Return (X, Y) of the center of cell containing provided text 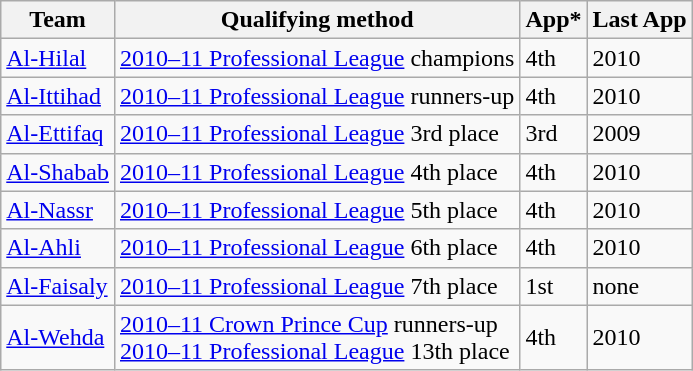
Al-Hilal (58, 58)
Al-Ittihad (58, 96)
2010–11 Professional League runners-up (316, 96)
2009 (640, 134)
1st (554, 286)
Al-Ahli (58, 248)
2010–11 Professional League 6th place (316, 248)
2010–11 Crown Prince Cup runners-up2010–11 Professional League 13th place (316, 338)
Al-Nassr (58, 210)
Qualifying method (316, 20)
2010–11 Professional League 3rd place (316, 134)
Al-Wehda (58, 338)
2010–11 Professional League 4th place (316, 172)
Al-Shabab (58, 172)
2010–11 Professional League champions (316, 58)
Team (58, 20)
3rd (554, 134)
Al-Faisaly (58, 286)
App* (554, 20)
Al-Ettifaq (58, 134)
Last App (640, 20)
none (640, 286)
2010–11 Professional League 7th place (316, 286)
2010–11 Professional League 5th place (316, 210)
